Locate the cell with the specified text and output its (x, y) center coordinate. 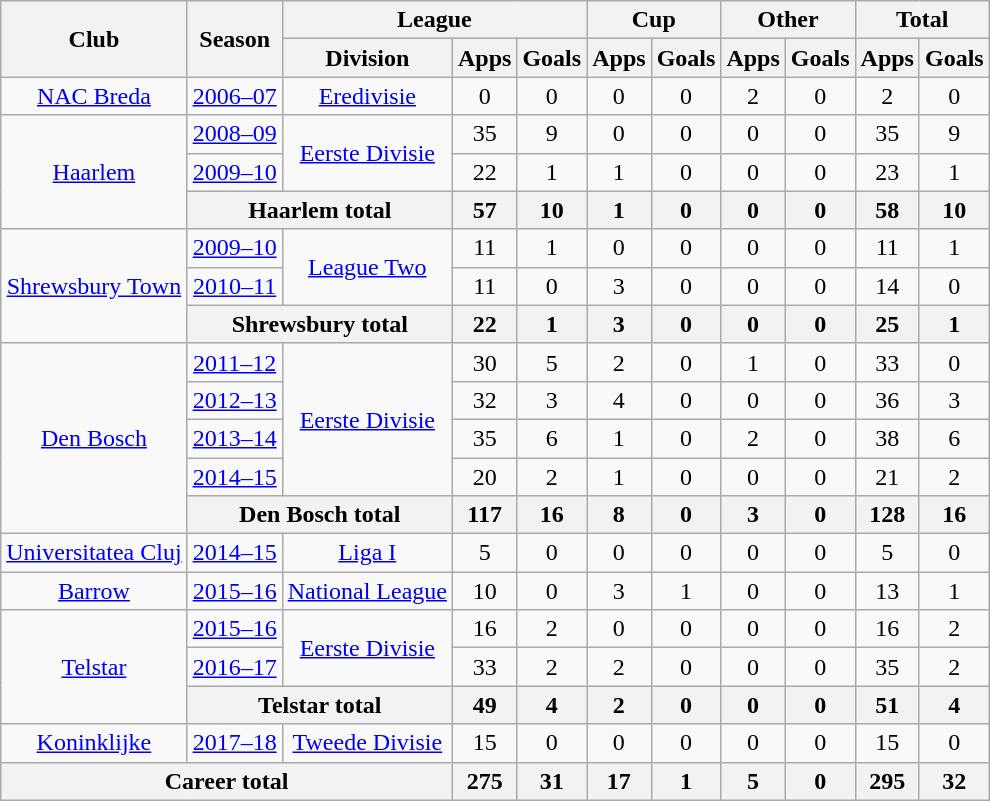
8 (619, 515)
2008–09 (234, 134)
21 (887, 477)
30 (484, 362)
Telstar (94, 667)
2006–07 (234, 96)
Barrow (94, 591)
Eredivisie (367, 96)
275 (484, 781)
Shrewsbury Town (94, 286)
295 (887, 781)
20 (484, 477)
51 (887, 705)
36 (887, 400)
2017–18 (234, 743)
13 (887, 591)
Career total (227, 781)
Universitatea Cluj (94, 553)
Haarlem (94, 172)
2011–12 (234, 362)
Cup (654, 20)
Shrewsbury total (320, 324)
League (434, 20)
Other (788, 20)
128 (887, 515)
League Two (367, 267)
49 (484, 705)
NAC Breda (94, 96)
Division (367, 58)
117 (484, 515)
Haarlem total (320, 210)
38 (887, 438)
National League (367, 591)
Club (94, 39)
2013–14 (234, 438)
25 (887, 324)
57 (484, 210)
23 (887, 172)
Telstar total (320, 705)
31 (552, 781)
Season (234, 39)
Den Bosch total (320, 515)
2016–17 (234, 667)
Tweede Divisie (367, 743)
17 (619, 781)
Total (922, 20)
Koninklijke (94, 743)
2012–13 (234, 400)
2010–11 (234, 286)
Den Bosch (94, 438)
14 (887, 286)
Liga I (367, 553)
58 (887, 210)
